Output the [X, Y] coordinate of the center of the cell containing the given text.  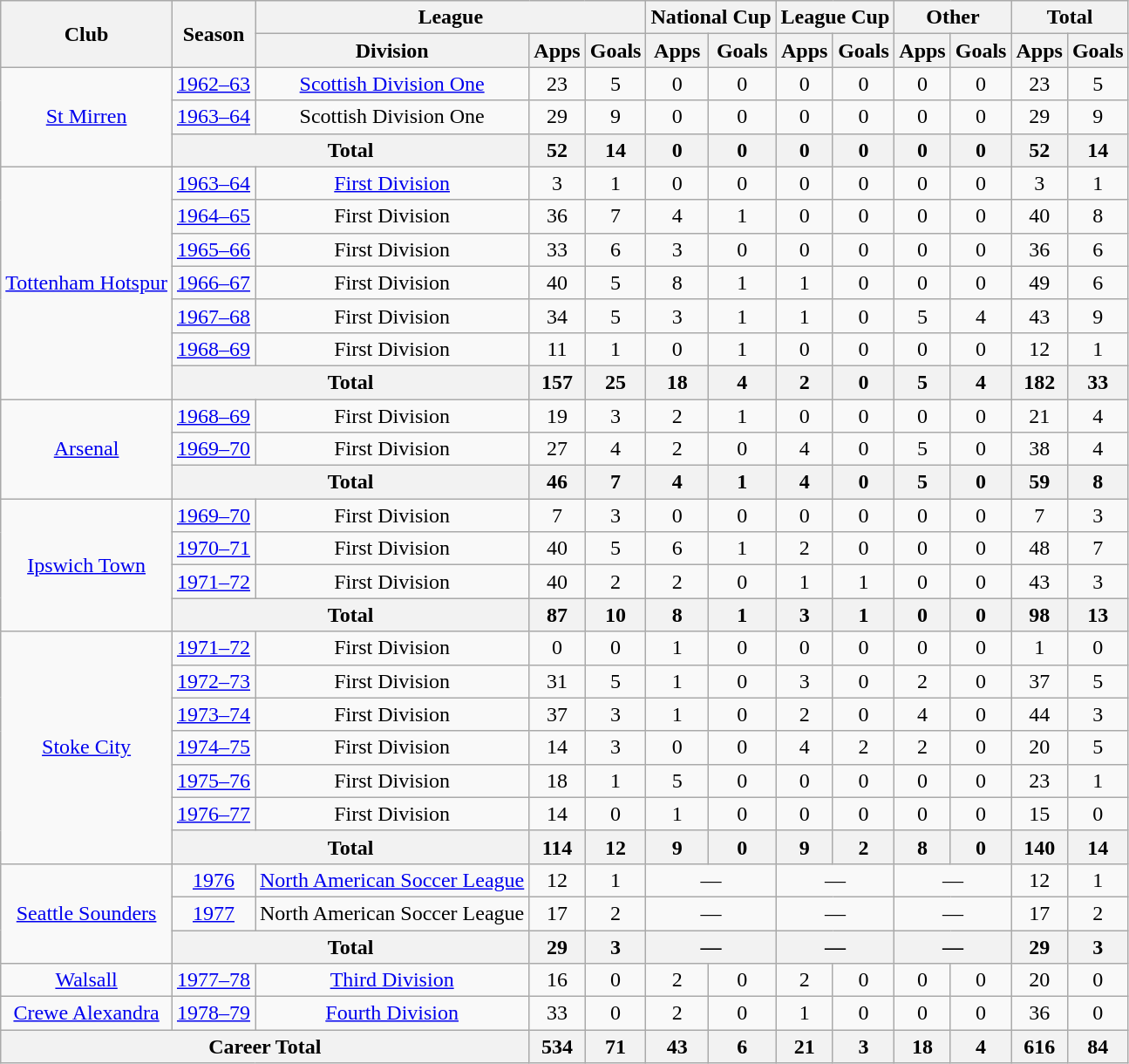
1973–74 [213, 714]
44 [1039, 714]
140 [1039, 847]
48 [1039, 549]
1977 [213, 913]
84 [1098, 1047]
59 [1039, 482]
46 [557, 482]
1972–73 [213, 681]
16 [557, 980]
Career Total [265, 1047]
11 [557, 349]
114 [557, 847]
31 [557, 681]
34 [557, 316]
Third Division [391, 980]
10 [616, 615]
15 [1039, 814]
Walsall [87, 980]
534 [557, 1047]
National Cup [711, 17]
13 [1098, 615]
98 [1039, 615]
1977–78 [213, 980]
1976 [213, 880]
St Mirren [87, 117]
Division [391, 51]
League Cup [835, 17]
1964–65 [213, 216]
616 [1039, 1047]
87 [557, 615]
League [450, 17]
25 [616, 382]
19 [557, 416]
1975–76 [213, 781]
38 [1039, 449]
182 [1039, 382]
1966–67 [213, 283]
Other [953, 17]
Seattle Sounders [87, 913]
1962–63 [213, 84]
1974–75 [213, 747]
1970–71 [213, 549]
1967–68 [213, 316]
49 [1039, 283]
Tottenham Hotspur [87, 283]
27 [557, 449]
Stoke City [87, 747]
Ipswich Town [87, 565]
Season [213, 34]
1978–79 [213, 1013]
71 [616, 1047]
1976–77 [213, 814]
157 [557, 382]
Arsenal [87, 449]
Club [87, 34]
1965–66 [213, 249]
Fourth Division [391, 1013]
Crewe Alexandra [87, 1013]
